Find where the given text appears and provide that cell's center as (x, y) coordinate. 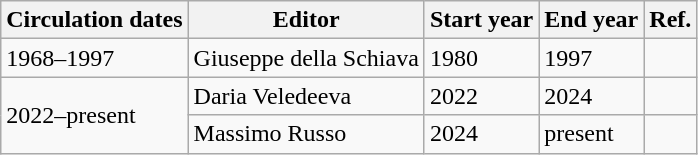
Massimo Russo (306, 134)
2022–present (94, 115)
present (592, 134)
1997 (592, 58)
Circulation dates (94, 20)
Start year (481, 20)
Ref. (670, 20)
End year (592, 20)
2022 (481, 96)
Daria Veledeeva (306, 96)
1980 (481, 58)
Giuseppe della Schiava (306, 58)
Editor (306, 20)
1968–1997 (94, 58)
